Return [x, y] of the center of cell containing provided text 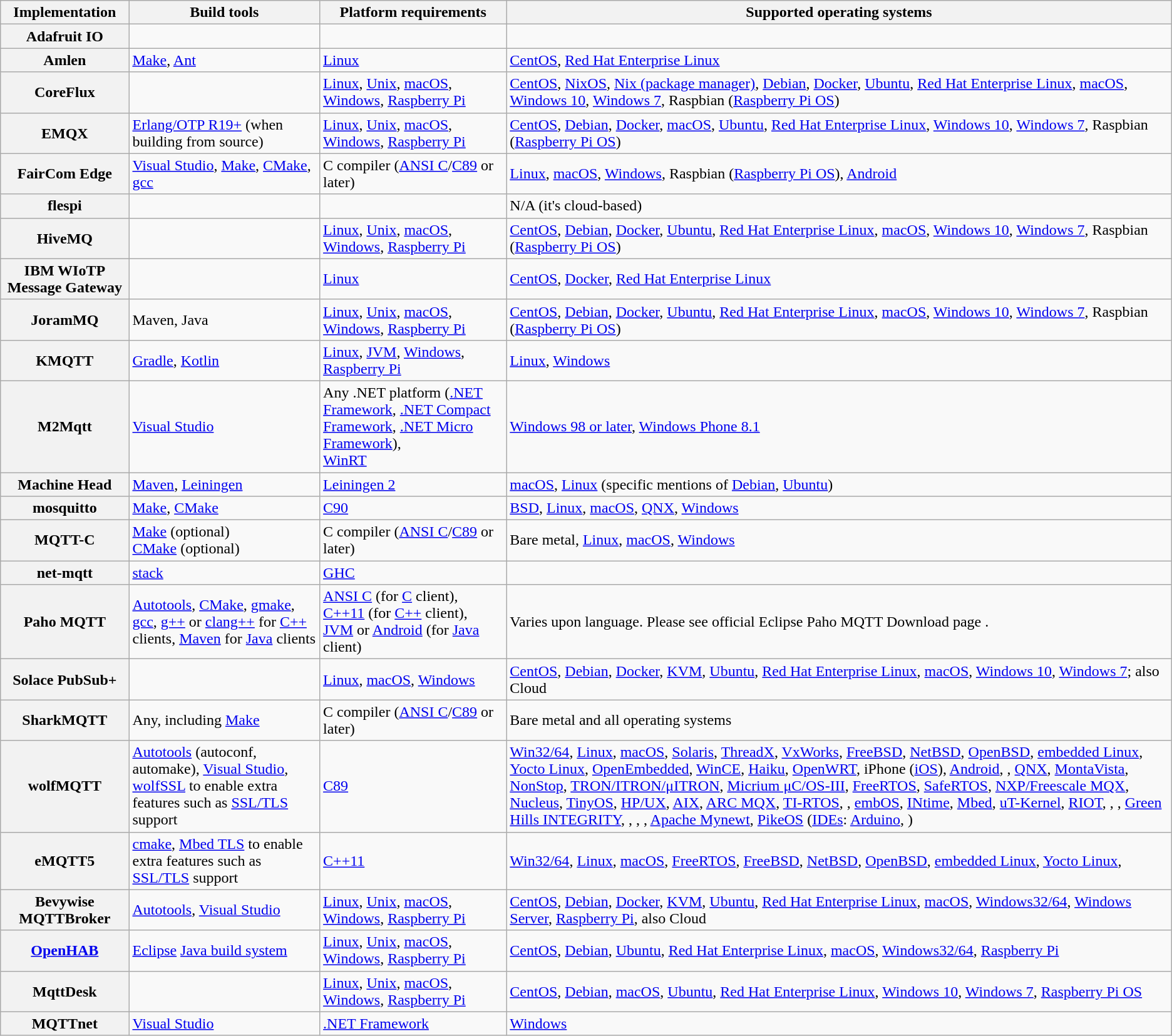
Amlen [65, 60]
Make (optional)CMake (optional) [224, 541]
flespi [65, 206]
cmake, Mbed TLS to enable extra features such as SSL/TLS support [224, 861]
Gradle, Kotlin [224, 361]
C90 [413, 508]
Windows 98 or later, Windows Phone 8.1 [839, 426]
Varies upon language. Please see official Eclipse Paho MQTT Download page . [839, 622]
C++11 [413, 861]
N/A (it's cloud-based) [839, 206]
Leiningen 2 [413, 484]
net-mqtt [65, 573]
Machine Head [65, 484]
Build tools [224, 13]
BSD, Linux, macOS, QNX, Windows [839, 508]
SharkMQTT [65, 720]
MqttDesk [65, 992]
CentOS, Red Hat Enterprise Linux [839, 60]
Adafruit IO [65, 36]
Maven, Java [224, 319]
Linux, macOS, Windows [413, 680]
eMQTT5 [65, 861]
JoramMQ [65, 319]
OpenHAB [65, 950]
Linux, Windows [839, 361]
Autotools, Visual Studio [224, 910]
Erlang/OTP R19+ (when building from source) [224, 133]
Paho MQTT [65, 622]
Platform requirements [413, 13]
stack [224, 573]
Make, CMake [224, 508]
Win32/64, Linux, macOS, FreeRTOS, FreeBSD, NetBSD, OpenBSD, embedded Linux, Yocto Linux, [839, 861]
Any .NET platform (.NET Framework, .NET Compact Framework, .NET Micro Framework),WinRT [413, 426]
Eclipse Java build system [224, 950]
MQTT-C [65, 541]
Autotools, CMake, gmake, gcc, g++ or clang++ for C++ clients, Maven for Java clients [224, 622]
Make, Ant [224, 60]
wolfMQTT [65, 786]
Windows [839, 1023]
GHC [413, 573]
CentOS, Debian, Docker, KVM, Ubuntu, Red Hat Enterprise Linux, macOS, Windows32/64, Windows Server, Raspberry Pi, also Cloud [839, 910]
Any, including Make [224, 720]
CentOS, Debian, Ubuntu, Red Hat Enterprise Linux, macOS, Windows32/64, Raspberry Pi [839, 950]
Maven, Leiningen [224, 484]
Autotools (autoconf, automake), Visual Studio, wolfSSL to enable extra features such as SSL/TLS support [224, 786]
IBM WIoTP Message Gateway [65, 279]
MQTTnet [65, 1023]
.NET Framework [413, 1023]
Supported operating systems [839, 13]
ANSI C (for C client),C++11 (for C++ client),JVM or Android (for Java client) [413, 622]
Visual Studio, Make, CMake, gcc [224, 174]
CentOS, Debian, Docker, KVM, Ubuntu, Red Hat Enterprise Linux, macOS, Windows 10, Windows 7; also Cloud [839, 680]
macOS, Linux (specific mentions of Debian, Ubuntu) [839, 484]
CentOS, Debian, macOS, Ubuntu, Red Hat Enterprise Linux, Windows 10, Windows 7, Raspberry Pi OS [839, 992]
Linux, macOS, Windows, Raspbian (Raspberry Pi OS), Android [839, 174]
FairCom Edge [65, 174]
CentOS, Debian, Docker, macOS, Ubuntu, Red Hat Enterprise Linux, Windows 10, Windows 7, Raspbian (Raspberry Pi OS) [839, 133]
Bare metal and all operating systems [839, 720]
Bare metal, Linux, macOS, Windows [839, 541]
CentOS, Docker, Red Hat Enterprise Linux [839, 279]
Linux, JVM, Windows, Raspberry Pi [413, 361]
Solace PubSub+ [65, 680]
M2Mqtt [65, 426]
HiveMQ [65, 238]
CoreFlux [65, 93]
C89 [413, 786]
CentOS, NixOS, Nix (package manager), Debian, Docker, Ubuntu, Red Hat Enterprise Linux, macOS, Windows 10, Windows 7, Raspbian (Raspberry Pi OS) [839, 93]
Implementation [65, 13]
KMQTT [65, 361]
EMQX [65, 133]
Bevywise MQTTBroker [65, 910]
mosquitto [65, 508]
